Capture the cell that displays the provided text and extract its [x, y] central coordinate. 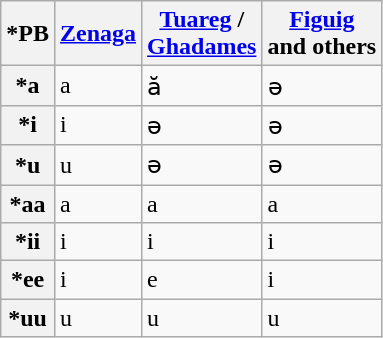
Tuareg /Ghadames [202, 34]
*PB [28, 34]
*i [28, 125]
*ee [28, 280]
e [202, 280]
*uu [28, 318]
*aa [28, 203]
Zenaga [98, 34]
*a [28, 86]
*u [28, 165]
Figuig and others [322, 34]
*ii [28, 242]
ӑ [202, 86]
